Search for the cell housing the specified text and yield its (X, Y) center coordinate. 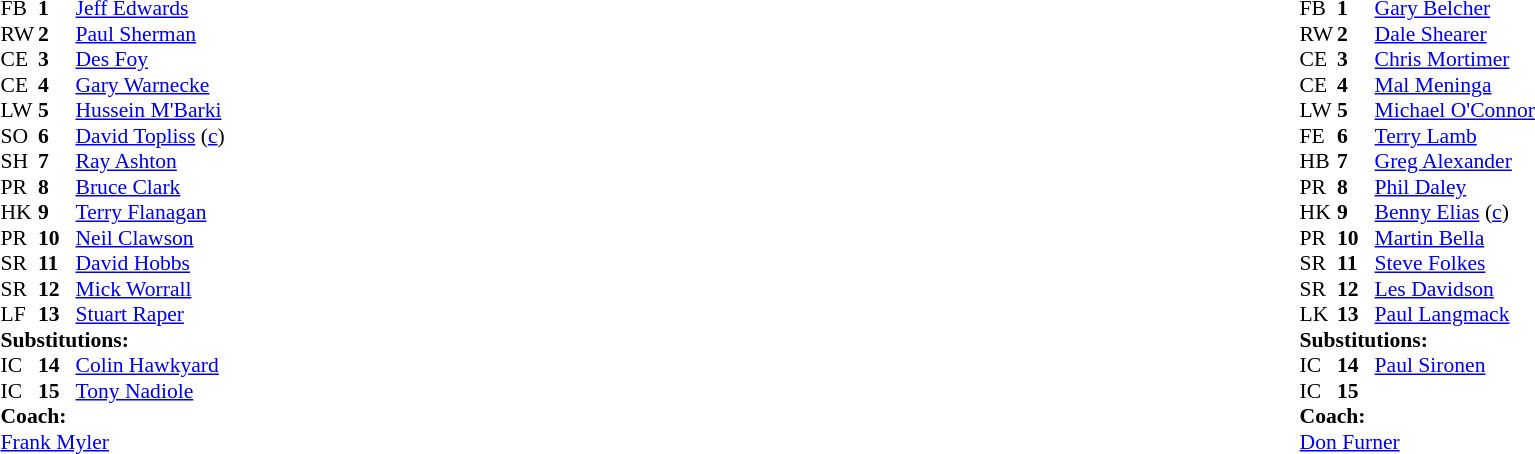
Paul Langmack (1455, 315)
Terry Flanagan (150, 213)
SH (19, 161)
David Hobbs (150, 263)
Les Davidson (1455, 289)
Colin Hawkyard (150, 365)
LK (1319, 315)
Martin Bella (1455, 238)
David Topliss (c) (150, 136)
Hussein M'Barki (150, 111)
LF (19, 315)
Chris Mortimer (1455, 59)
Stuart Raper (150, 315)
Paul Sherman (150, 34)
Paul Sironen (1455, 365)
Michael O'Connor (1455, 111)
HB (1319, 161)
Gary Warnecke (150, 85)
Bruce Clark (150, 187)
Benny Elias (c) (1455, 213)
Ray Ashton (150, 161)
FE (1319, 136)
Dale Shearer (1455, 34)
Phil Daley (1455, 187)
Steve Folkes (1455, 263)
Greg Alexander (1455, 161)
Neil Clawson (150, 238)
Mick Worrall (150, 289)
Tony Nadiole (150, 391)
Mal Meninga (1455, 85)
SO (19, 136)
Terry Lamb (1455, 136)
Des Foy (150, 59)
